Extract the (x, y) coordinate from the center of the cell holding the provided text.  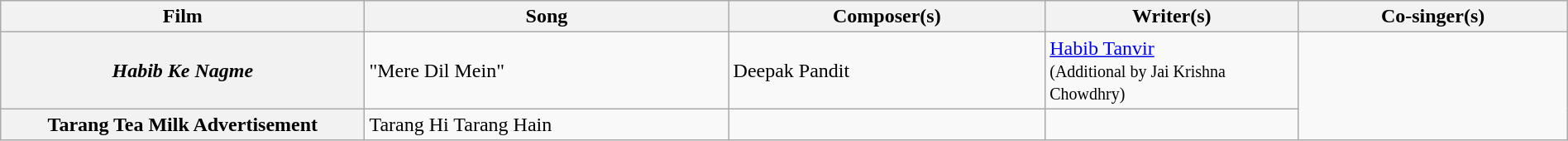
Writer(s) (1172, 17)
Deepak Pandit (887, 70)
Habib Ke Nagme (183, 70)
Habib Tanvir(Additional by Jai Krishna Chowdhry) (1172, 70)
Song (547, 17)
Co-singer(s) (1432, 17)
"Mere Dil Mein" (547, 70)
Composer(s) (887, 17)
Tarang Hi Tarang Hain (547, 124)
Film (183, 17)
Tarang Tea Milk Advertisement (183, 124)
